Detect which cell encompasses the target text, then output its (x, y) center coordinate. 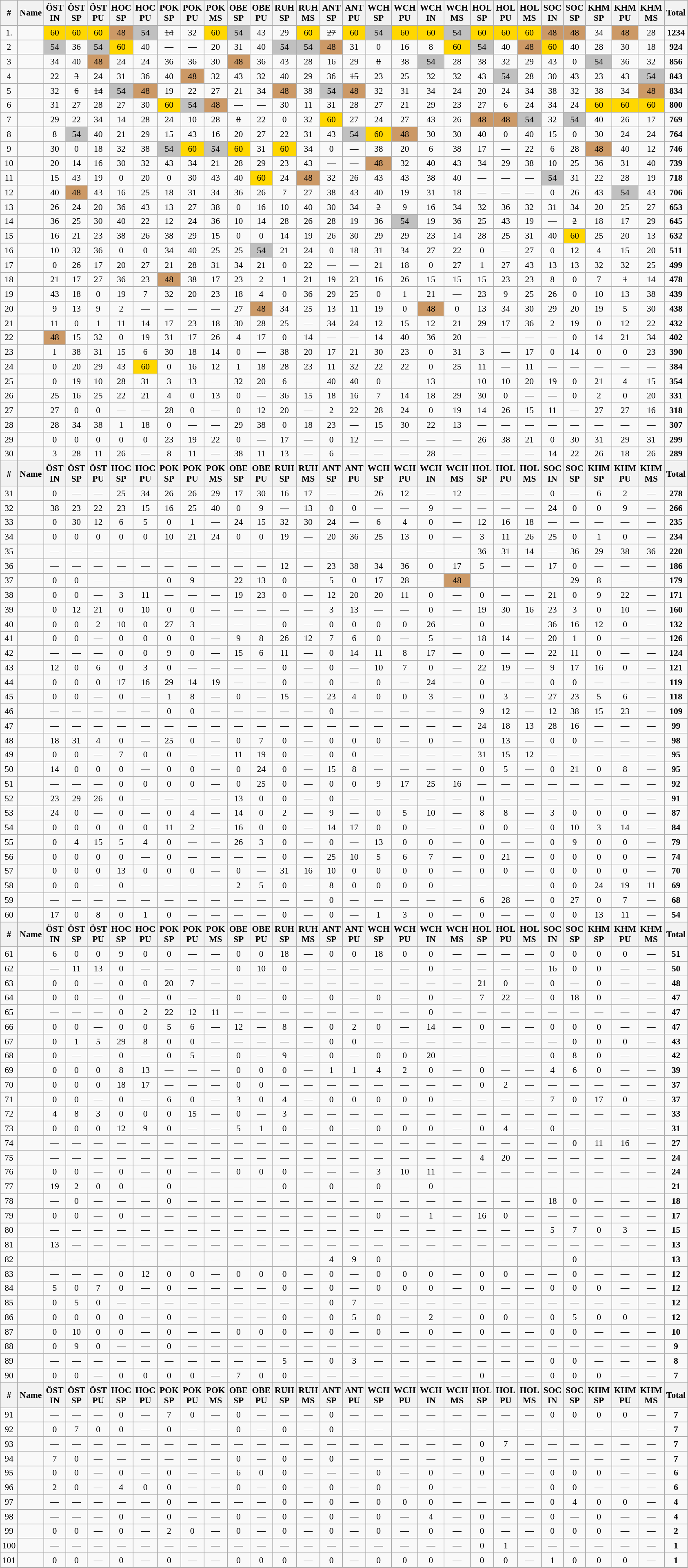
307 (676, 425)
1. (9, 33)
653 (676, 207)
499 (676, 265)
160 (676, 610)
41 (9, 639)
49 (9, 755)
88 (9, 1347)
706 (676, 192)
800 (676, 105)
235 (676, 522)
55 (9, 842)
65 (9, 1013)
278 (676, 493)
764 (676, 135)
179 (676, 581)
438 (676, 309)
171 (676, 595)
58 (9, 886)
89 (9, 1361)
45 (9, 697)
478 (676, 280)
390 (676, 352)
72 (9, 1114)
289 (676, 454)
46 (9, 712)
645 (676, 221)
109 (676, 712)
121 (676, 668)
93 (9, 1444)
73 (9, 1129)
62 (9, 969)
64 (9, 998)
94 (9, 1459)
118 (676, 697)
439 (676, 294)
186 (676, 566)
511 (676, 251)
100 (9, 1546)
53 (9, 813)
82 (9, 1259)
834 (676, 91)
59 (9, 900)
124 (676, 653)
769 (676, 120)
432 (676, 323)
90 (9, 1376)
354 (676, 381)
67 (9, 1042)
739 (676, 164)
86 (9, 1318)
61 (9, 954)
843 (676, 76)
96 (9, 1488)
52 (9, 798)
97 (9, 1502)
63 (9, 983)
57 (9, 871)
71 (9, 1099)
81 (9, 1245)
56 (9, 857)
632 (676, 236)
402 (676, 338)
856 (676, 62)
35 (9, 552)
126 (676, 639)
77 (9, 1187)
83 (9, 1274)
318 (676, 411)
266 (676, 508)
746 (676, 149)
80 (9, 1230)
384 (676, 367)
718 (676, 178)
1234 (676, 33)
299 (676, 440)
44 (9, 682)
101 (9, 1560)
220 (676, 552)
76 (9, 1172)
331 (676, 396)
85 (9, 1303)
119 (676, 682)
924 (676, 47)
66 (9, 1027)
132 (676, 624)
78 (9, 1201)
75 (9, 1158)
234 (676, 537)
